Capture the cell that displays the provided text and extract its [x, y] central coordinate. 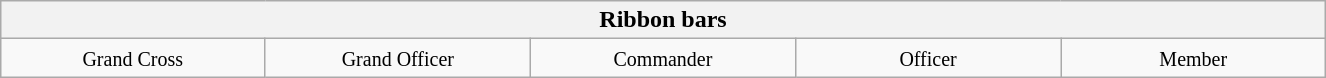
Grand Officer [398, 58]
Grand Cross [132, 58]
Officer [928, 58]
Member [1194, 58]
Ribbon bars [663, 20]
Commander [662, 58]
